Provide the [x, y] coordinate of the cell's center where the given text is located.  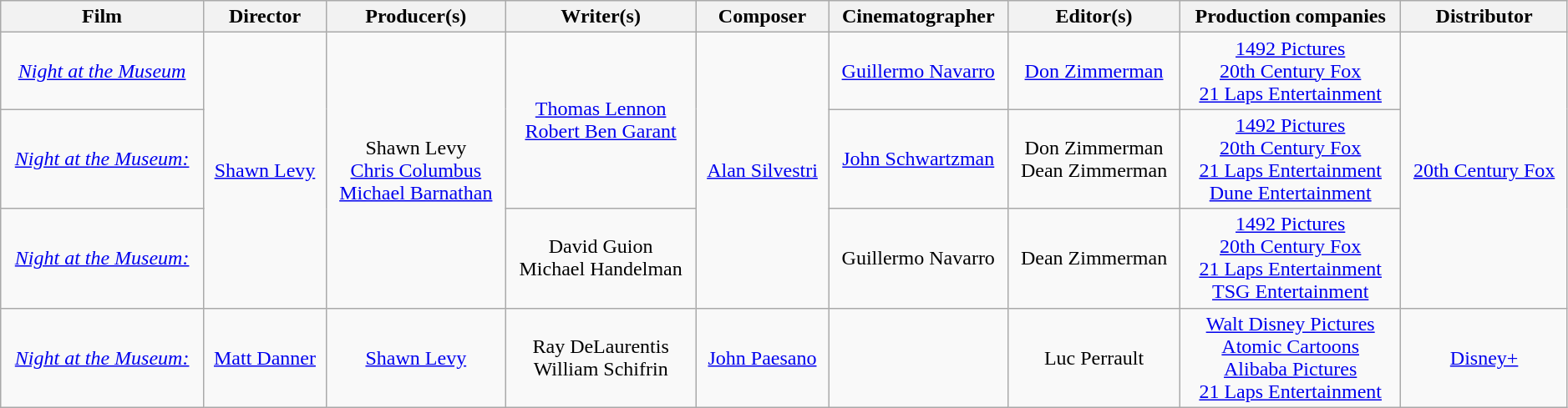
Night at the Museum [102, 71]
Director [264, 17]
David GuionMichael Handelman [601, 259]
Production companies [1290, 17]
Writer(s) [601, 17]
John Paesano [762, 357]
Don ZimmermanDean Zimmerman [1094, 159]
Don Zimmerman [1094, 71]
Composer [762, 17]
Dean Zimmerman [1094, 259]
1492 Pictures20th Century Fox21 Laps Entertainment Dune Entertainment [1290, 159]
Disney+ [1484, 357]
Editor(s) [1094, 17]
Alan Silvestri [762, 170]
John Schwartzman [919, 159]
Producer(s) [416, 17]
Distributor [1484, 17]
1492 Pictures20th Century Fox21 Laps Entertainment [1290, 71]
Thomas LennonRobert Ben Garant [601, 120]
Walt Disney PicturesAtomic CartoonsAlibaba Pictures21 Laps Entertainment [1290, 357]
Shawn LevyChris ColumbusMichael Barnathan [416, 170]
Ray DeLaurentisWilliam Schifrin [601, 357]
Matt Danner [264, 357]
20th Century Fox [1484, 170]
1492 Pictures20th Century Fox21 Laps EntertainmentTSG Entertainment [1290, 259]
Luc Perrault [1094, 357]
Cinematographer [919, 17]
Film [102, 17]
